Pinpoint the cell where the given text exists, returning its [X, Y] midpoint coordinate. 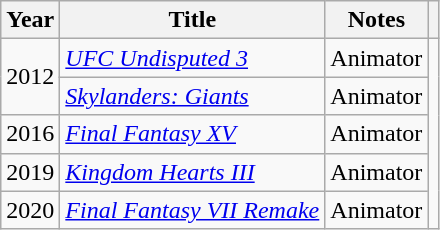
2020 [30, 210]
2012 [30, 77]
2016 [30, 134]
Notes [376, 20]
Kingdom Hearts III [192, 172]
2019 [30, 172]
Final Fantasy VII Remake [192, 210]
Year [30, 20]
Skylanders: Giants [192, 96]
UFC Undisputed 3 [192, 58]
Title [192, 20]
Final Fantasy XV [192, 134]
